Scan for the cell matching the given text and deliver its [X, Y] coordinate at center. 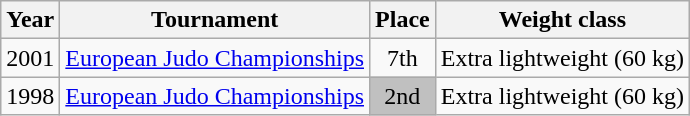
Tournament [215, 20]
7th [403, 58]
2001 [30, 58]
Place [403, 20]
Weight class [562, 20]
Year [30, 20]
1998 [30, 96]
2nd [403, 96]
